Find where the given text appears and provide that cell's center as [X, Y] coordinate. 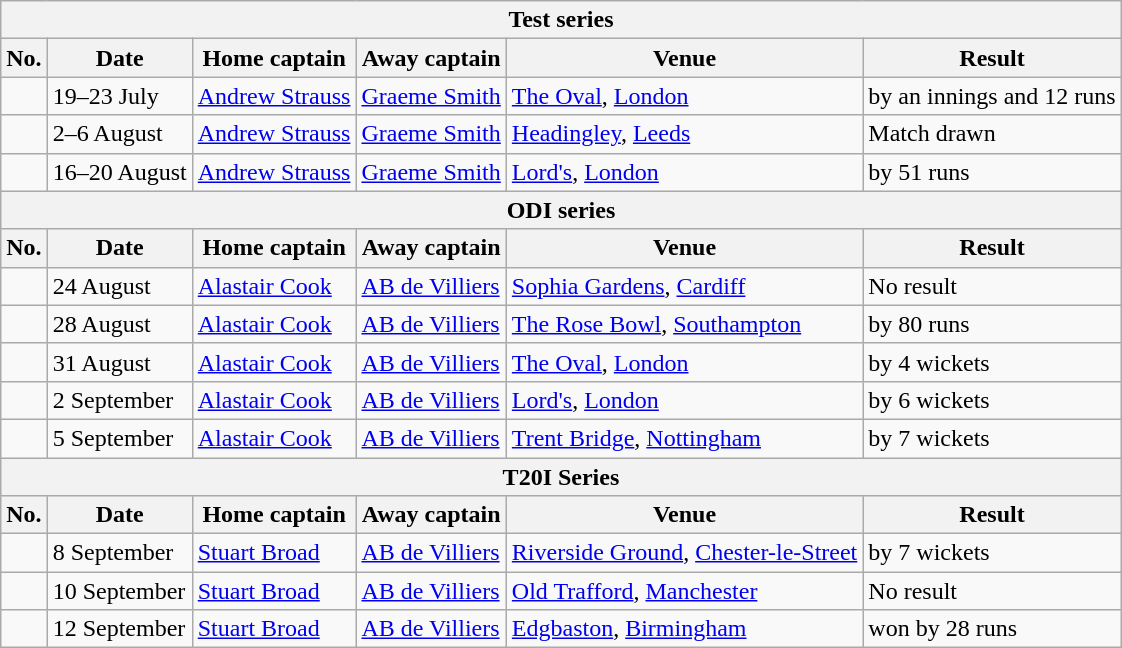
31 August [120, 362]
2 September [120, 400]
Riverside Ground, Chester-le-Street [684, 553]
10 September [120, 591]
Match drawn [992, 134]
won by 28 runs [992, 629]
2–6 August [120, 134]
24 August [120, 286]
28 August [120, 324]
5 September [120, 438]
19–23 July [120, 96]
Sophia Gardens, Cardiff [684, 286]
Edgbaston, Birmingham [684, 629]
by 6 wickets [992, 400]
Old Trafford, Manchester [684, 591]
8 September [120, 553]
T20I Series [561, 477]
by an innings and 12 runs [992, 96]
by 4 wickets [992, 362]
Trent Bridge, Nottingham [684, 438]
Headingley, Leeds [684, 134]
by 51 runs [992, 172]
by 80 runs [992, 324]
16–20 August [120, 172]
Test series [561, 20]
ODI series [561, 210]
12 September [120, 629]
The Rose Bowl, Southampton [684, 324]
